Detect which cell encompasses the target text, then output its (x, y) center coordinate. 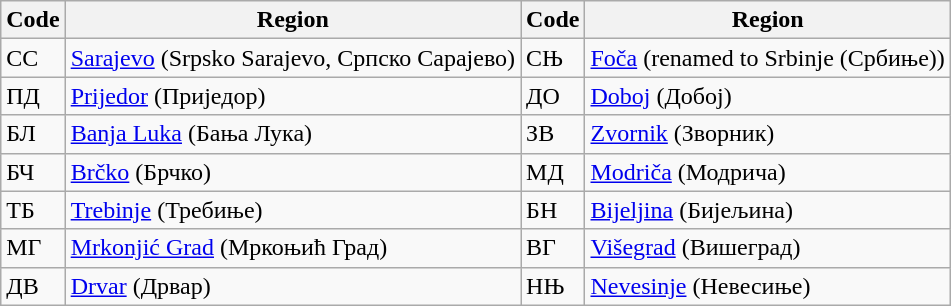
СС (33, 58)
ВГ (553, 248)
Banja Luka (Бања Лука) (292, 134)
МГ (33, 248)
Višegrad (Вишеград) (768, 248)
ДО (553, 96)
Trebinje (Требиње) (292, 210)
Drvar (Дрвар) (292, 286)
Modriča (Модрича) (768, 172)
ЗВ (553, 134)
Brčko (Брчко) (292, 172)
Foča (renamed to Srbinje (Србиње)) (768, 58)
Zvornik (Зворник) (768, 134)
Sarajevo (Srpsko Sarajevo, Српско Сарајево) (292, 58)
ДВ (33, 286)
СЊ (553, 58)
Doboj (Добој) (768, 96)
ТБ (33, 210)
Mrkonjić Grad (Мркоњић Град) (292, 248)
Bijeljina (Бијељина) (768, 210)
Nevesinje (Невесиње) (768, 286)
ПД (33, 96)
Prijedor (Приједор) (292, 96)
БН (553, 210)
НЊ (553, 286)
БЛ (33, 134)
БЧ (33, 172)
МД (553, 172)
